Extract the [X, Y] coordinate from the center of the cell holding the provided text.  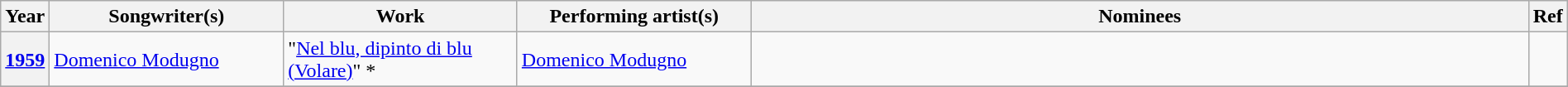
Year [25, 17]
Ref [1548, 17]
Work [400, 17]
1959 [25, 60]
"Nel blu, dipinto di blu (Volare)" * [400, 60]
Songwriter(s) [167, 17]
Performing artist(s) [633, 17]
Nominees [1140, 17]
